Scan for the cell matching the given text and deliver its (X, Y) coordinate at center. 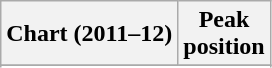
Chart (2011–12) (90, 34)
Peak position (224, 34)
